Find where the given text appears and provide that cell's center as (X, Y) coordinate. 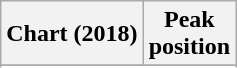
Chart (2018) (72, 34)
Peakposition (189, 34)
